Return the [X, Y] coordinate for the center point of the cell that contains the specified text.  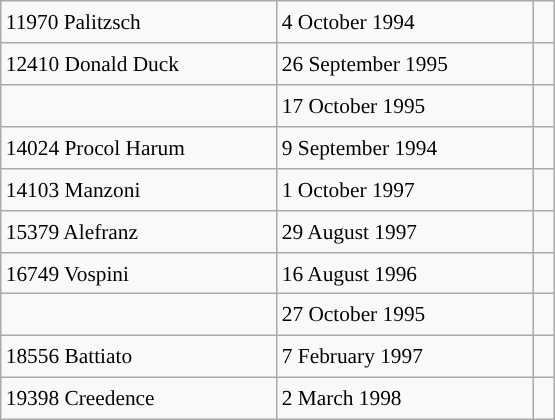
9 September 1994 [406, 148]
4 October 1994 [406, 22]
14024 Procol Harum [139, 148]
14103 Manzoni [139, 189]
7 February 1997 [406, 357]
19398 Creedence [139, 399]
16 August 1996 [406, 273]
17 October 1995 [406, 106]
26 September 1995 [406, 64]
16749 Vospini [139, 273]
11970 Palitzsch [139, 22]
18556 Battiato [139, 357]
1 October 1997 [406, 189]
2 March 1998 [406, 399]
12410 Donald Duck [139, 64]
15379 Alefranz [139, 231]
29 August 1997 [406, 231]
27 October 1995 [406, 315]
